Extract the (X, Y) coordinate from the center of the cell holding the provided text.  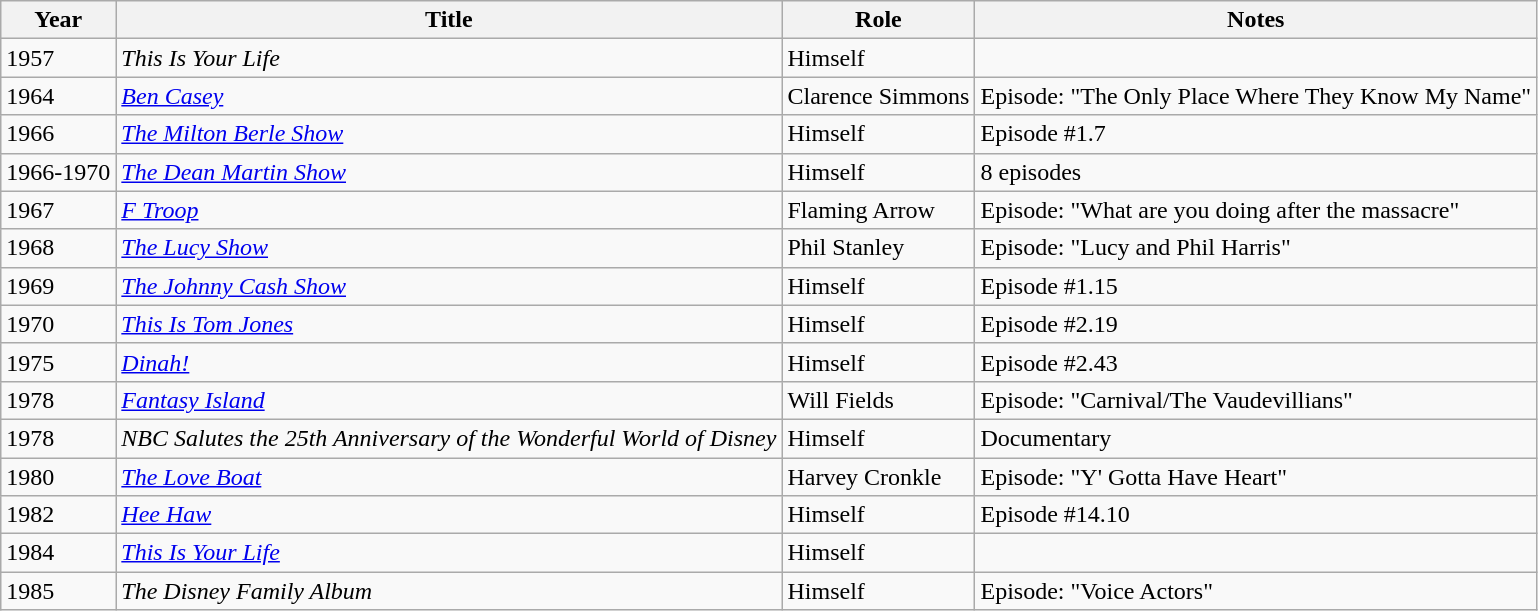
Episode: "What are you doing after the massacre" (1256, 210)
1984 (58, 553)
1980 (58, 477)
Episode: "Y' Gotta Have Heart" (1256, 477)
Episode #1.15 (1256, 286)
NBC Salutes the 25th Anniversary of the Wonderful World of Disney (449, 438)
Episode #2.43 (1256, 362)
The Lucy Show (449, 248)
Clarence Simmons (878, 96)
The Dean Martin Show (449, 172)
1957 (58, 58)
Dinah! (449, 362)
This Is Tom Jones (449, 324)
The Love Boat (449, 477)
Year (58, 20)
Flaming Arrow (878, 210)
1970 (58, 324)
Title (449, 20)
Notes (1256, 20)
1967 (58, 210)
8 episodes (1256, 172)
1975 (58, 362)
Episode #2.19 (1256, 324)
Episode: "Lucy and Phil Harris" (1256, 248)
Episode #1.7 (1256, 134)
Phil Stanley (878, 248)
F Troop (449, 210)
1969 (58, 286)
1966 (58, 134)
1985 (58, 591)
The Milton Berle Show (449, 134)
Documentary (1256, 438)
1964 (58, 96)
1966-1970 (58, 172)
Role (878, 20)
Episode: "Voice Actors" (1256, 591)
Will Fields (878, 400)
Episode: "Carnival/The Vaudevillians" (1256, 400)
Hee Haw (449, 515)
The Johnny Cash Show (449, 286)
Episode #14.10 (1256, 515)
1982 (58, 515)
Harvey Cronkle (878, 477)
1968 (58, 248)
The Disney Family Album (449, 591)
Fantasy Island (449, 400)
Ben Casey (449, 96)
Episode: "The Only Place Where They Know My Name" (1256, 96)
